Provide the [X, Y] coordinate of the cell's center where the given text is located.  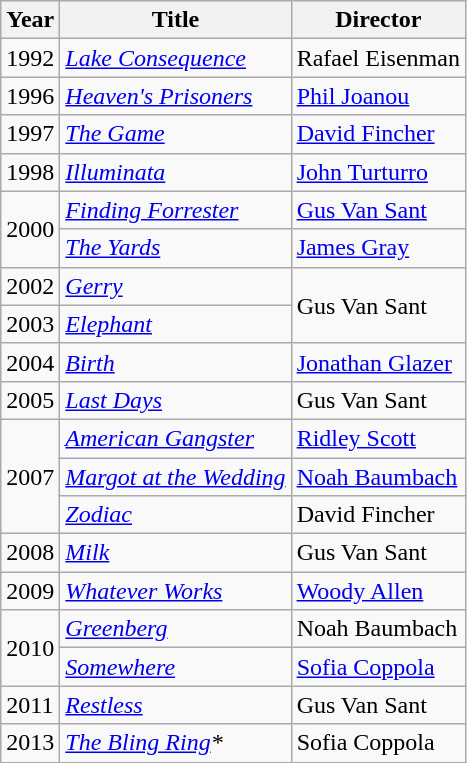
2002 [30, 286]
Margot at the Wedding [176, 477]
Illuminata [176, 172]
Gerry [176, 286]
Year [30, 20]
The Game [176, 134]
The Bling Ring* [176, 743]
The Yards [176, 248]
2010 [30, 648]
2005 [30, 400]
2008 [30, 553]
2004 [30, 362]
2003 [30, 324]
Finding Forrester [176, 210]
Elephant [176, 324]
Last Days [176, 400]
2011 [30, 705]
1997 [30, 134]
Jonathan Glazer [378, 362]
Rafael Eisenman [378, 58]
Somewhere [176, 667]
2000 [30, 229]
Director [378, 20]
Birth [176, 362]
Title [176, 20]
2013 [30, 743]
2007 [30, 476]
Ridley Scott [378, 438]
Greenberg [176, 629]
Phil Joanou [378, 96]
Lake Consequence [176, 58]
Zodiac [176, 515]
Restless [176, 705]
Milk [176, 553]
1992 [30, 58]
John Turturro [378, 172]
Whatever Works [176, 591]
2009 [30, 591]
1998 [30, 172]
American Gangster [176, 438]
Woody Allen [378, 591]
James Gray [378, 248]
1996 [30, 96]
Heaven's Prisoners [176, 96]
